Search for the cell housing the specified text and yield its (x, y) center coordinate. 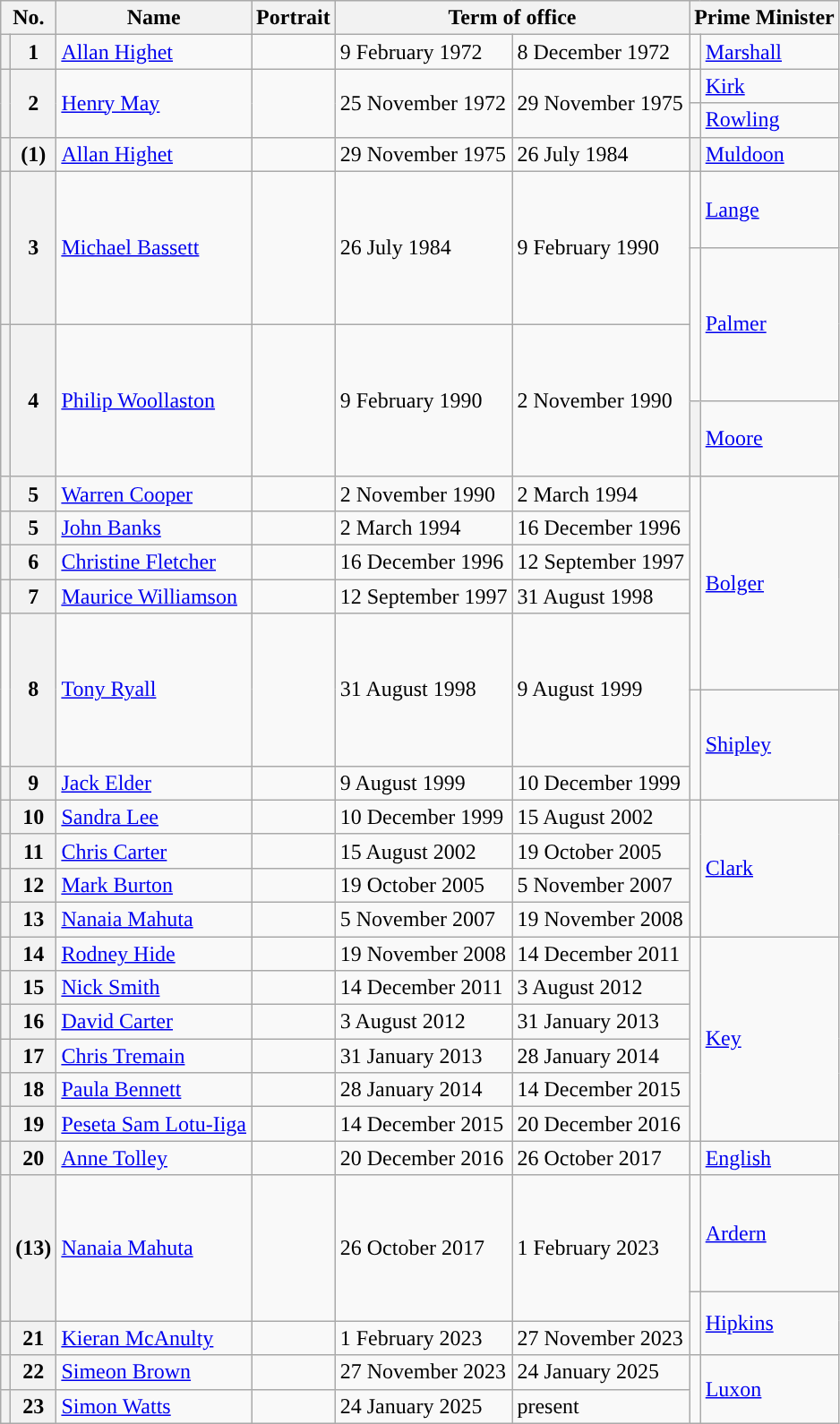
Anne Tolley (154, 1158)
7 (34, 596)
10 (34, 817)
Chris Carter (154, 851)
16 (34, 1022)
Name (154, 18)
Tony Ryall (154, 690)
No. (29, 18)
Luxon (770, 1389)
(1) (34, 154)
Marshall (770, 52)
Christine Fletcher (154, 562)
John Banks (154, 528)
12 (34, 885)
Key (770, 1039)
Paula Bennett (154, 1090)
2 (34, 103)
14 (34, 954)
Henry May (154, 103)
Kieran McAnulty (154, 1338)
Jack Elder (154, 783)
Shipley (770, 745)
Rodney Hide (154, 954)
Maurice Williamson (154, 596)
Nick Smith (154, 988)
13 (34, 919)
21 (34, 1338)
English (770, 1158)
Philip Woollaston (154, 401)
Sandra Lee (154, 817)
Kirk (770, 86)
Hipkins (770, 1324)
Michael Bassett (154, 247)
6 (34, 562)
Rowling (770, 120)
Mark Burton (154, 885)
Portrait (294, 18)
David Carter (154, 1022)
Moore (770, 439)
Bolger (770, 583)
8 December 1972 (601, 52)
4 (34, 401)
20 (34, 1158)
1 (34, 52)
(13) (34, 1248)
present (601, 1406)
Simeon Brown (154, 1372)
8 (34, 690)
9 February 1972 (424, 52)
Peseta Sam Lotu-Iiga (154, 1124)
11 (34, 851)
3 (34, 247)
25 November 1972 (424, 103)
Warren Cooper (154, 493)
Palmer (770, 324)
Term of office (512, 18)
17 (34, 1056)
Lange (770, 210)
Prime Minister (765, 18)
18 (34, 1090)
15 (34, 988)
23 (34, 1406)
19 (34, 1124)
Ardern (770, 1233)
9 (34, 783)
Clark (770, 868)
Simon Watts (154, 1406)
22 (34, 1372)
Muldoon (770, 154)
Chris Tremain (154, 1056)
